Scan for the cell matching the given text and deliver its (X, Y) coordinate at center. 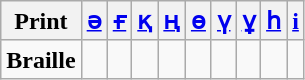
қ (145, 21)
ұ (248, 21)
ң (172, 21)
ғ (120, 21)
һ (274, 21)
ө (198, 21)
Braille (41, 59)
ү (224, 21)
і (296, 21)
Print (41, 21)
ә (94, 21)
